Pinpoint the cell where the given text exists, returning its [X, Y] midpoint coordinate. 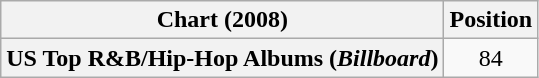
Position [491, 20]
US Top R&B/Hip-Hop Albums (Billboard) [222, 58]
84 [491, 58]
Chart (2008) [222, 20]
